Detect which cell encompasses the target text, then output its (X, Y) center coordinate. 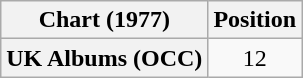
Chart (1977) (104, 20)
UK Albums (OCC) (104, 58)
12 (255, 58)
Position (255, 20)
